Capture the cell that displays the provided text and extract its (X, Y) central coordinate. 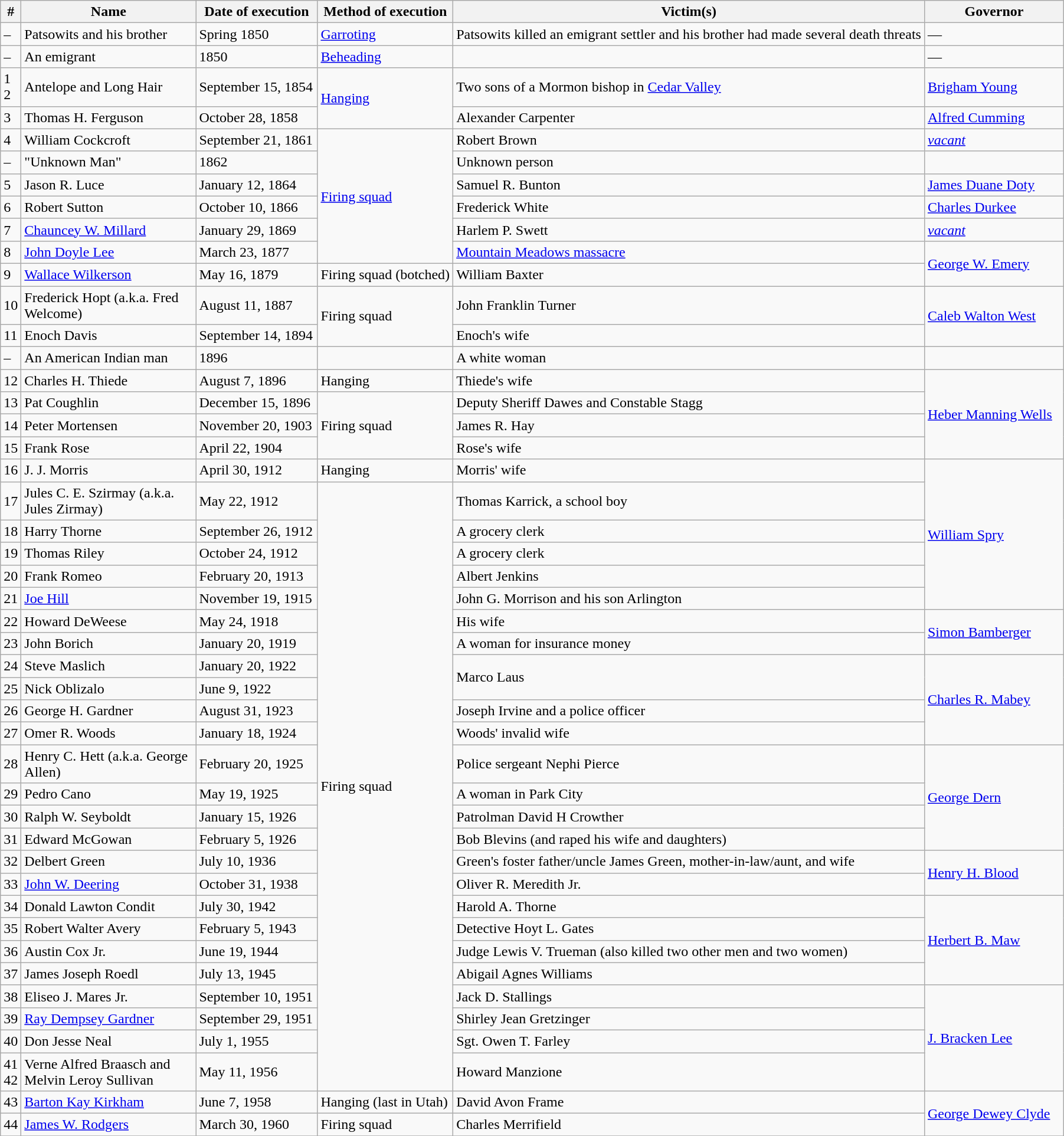
Victim(s) (689, 12)
His wife (689, 621)
Garroting (385, 34)
March 30, 1960 (257, 1125)
Firing squad (botched) (385, 274)
Shirley Jean Gretzinger (689, 1019)
John Doyle Lee (109, 252)
35 (11, 929)
Mountain Meadows massacre (689, 252)
Verne Alfred Braasch and Melvin Leroy Sullivan (109, 1072)
Alexander Carpenter (689, 117)
11 (11, 336)
29 (11, 794)
15 (11, 448)
Enoch's wife (689, 336)
Austin Cox Jr. (109, 951)
November 19, 1915 (257, 598)
Donald Lawton Condit (109, 906)
Two sons of a Mormon bishop in Cedar Valley (689, 87)
Date of execution (257, 12)
Wallace Wilkerson (109, 274)
Pedro Cano (109, 794)
Nick Oblizalo (109, 689)
Morris' wife (689, 470)
January 29, 1869 (257, 230)
September 21, 1861 (257, 140)
An emigrant (109, 57)
Detective Hoyt L. Gates (689, 929)
Howard DeWeese (109, 621)
May 16, 1879 (257, 274)
Beheading (385, 57)
Charles R. Mabey (994, 699)
May 24, 1918 (257, 621)
Harlem P. Swett (689, 230)
Charles Durkee (994, 207)
January 12, 1864 (257, 185)
June 9, 1922 (257, 689)
January 20, 1919 (257, 643)
May 22, 1912 (257, 500)
1862 (257, 162)
Bob Blevins (and raped his wife and daughters) (689, 839)
Enoch Davis (109, 336)
19 (11, 554)
Caleb Walton West (994, 316)
February 5, 1943 (257, 929)
Abigail Agnes Williams (689, 974)
30 (11, 817)
10 (11, 305)
24 (11, 666)
Peter Mortensen (109, 425)
May 19, 1925 (257, 794)
# (11, 12)
June 19, 1944 (257, 951)
17 (11, 500)
Herbert B. Maw (994, 940)
Ralph W. Seyboldt (109, 817)
Robert Brown (689, 140)
Jason R. Luce (109, 185)
27 (11, 734)
26 (11, 711)
William Baxter (689, 274)
Method of execution (385, 12)
George Dern (994, 798)
33 (11, 884)
George H. Gardner (109, 711)
Simon Bamberger (994, 632)
April 30, 1912 (257, 470)
Green's foster father/uncle James Green, mother-in-law/aunt, and wife (689, 862)
40 (11, 1041)
25 (11, 689)
August 31, 1923 (257, 711)
October 28, 1858 (257, 117)
William Cockcroft (109, 140)
Patsowits killed an emigrant settler and his brother had made several death threats (689, 34)
George Dewey Clyde (994, 1114)
4 (11, 140)
May 11, 1956 (257, 1072)
Antelope and Long Hair (109, 87)
October 31, 1938 (257, 884)
Don Jesse Neal (109, 1041)
Delbert Green (109, 862)
Unknown person (689, 162)
June 7, 1958 (257, 1102)
1850 (257, 57)
5 (11, 185)
6 (11, 207)
Spring 1850 (257, 34)
3 (11, 117)
Judge Lewis V. Trueman (also killed two other men and two women) (689, 951)
Patrolman David H Crowther (689, 817)
January 20, 1922 (257, 666)
September 14, 1894 (257, 336)
A white woman (689, 358)
20 (11, 576)
John Borich (109, 643)
Pat Coughlin (109, 403)
October 24, 1912 (257, 554)
J. J. Morris (109, 470)
William Spry (994, 535)
September 26, 1912 (257, 531)
September 15, 1854 (257, 87)
David Avon Frame (689, 1102)
43 (11, 1102)
Jules C. E. Szirmay (a.k.a. Jules Zirmay) (109, 500)
Ray Dempsey Gardner (109, 1019)
April 22, 1904 (257, 448)
31 (11, 839)
Eliseo J. Mares Jr. (109, 996)
14 (11, 425)
23 (11, 643)
34 (11, 906)
28 (11, 764)
8 (11, 252)
August 11, 1887 (257, 305)
September 29, 1951 (257, 1019)
A woman for insurance money (689, 643)
36 (11, 951)
February 20, 1925 (257, 764)
James Duane Doty (994, 185)
John G. Morrison and his son Arlington (689, 598)
September 10, 1951 (257, 996)
4142 (11, 1072)
Henry C. Hett (a.k.a. George Allen) (109, 764)
Joe Hill (109, 598)
Heber Manning Wells (994, 414)
James R. Hay (689, 425)
Patsowits and his brother (109, 34)
A woman in Park City (689, 794)
Thomas Riley (109, 554)
Brigham Young (994, 87)
Omer R. Woods (109, 734)
James W. Rodgers (109, 1125)
9 (11, 274)
July 1, 1955 (257, 1041)
37 (11, 974)
Deputy Sheriff Dawes and Constable Stagg (689, 403)
44 (11, 1125)
January 15, 1926 (257, 817)
Police sergeant Nephi Pierce (689, 764)
Frank Romeo (109, 576)
22 (11, 621)
Sgt. Owen T. Farley (689, 1041)
Howard Manzione (689, 1072)
July 13, 1945 (257, 974)
February 5, 1926 (257, 839)
Robert Sutton (109, 207)
Charles H. Thiede (109, 381)
Woods' invalid wife (689, 734)
32 (11, 862)
Frederick Hopt (a.k.a. Fred Welcome) (109, 305)
"Unknown Man" (109, 162)
February 20, 1913 (257, 576)
Frederick White (689, 207)
James Joseph Roedl (109, 974)
Frank Rose (109, 448)
39 (11, 1019)
13 (11, 403)
Jack D. Stallings (689, 996)
Marco Laus (689, 677)
December 15, 1896 (257, 403)
7 (11, 230)
July 30, 1942 (257, 906)
Alfred Cumming (994, 117)
Barton Kay Kirkham (109, 1102)
Charles Merrifield (689, 1125)
November 20, 1903 (257, 425)
Samuel R. Bunton (689, 185)
Harold A. Thorne (689, 906)
Thomas Karrick, a school boy (689, 500)
Governor (994, 12)
Chauncey W. Millard (109, 230)
Joseph Irvine and a police officer (689, 711)
January 18, 1924 (257, 734)
March 23, 1877 (257, 252)
Edward McGowan (109, 839)
1896 (257, 358)
16 (11, 470)
August 7, 1896 (257, 381)
John Franklin Turner (689, 305)
38 (11, 996)
Thomas H. Ferguson (109, 117)
Thiede's wife (689, 381)
Rose's wife (689, 448)
Albert Jenkins (689, 576)
Henry H. Blood (994, 873)
An American Indian man (109, 358)
21 (11, 598)
Hanging (last in Utah) (385, 1102)
Robert Walter Avery (109, 929)
Name (109, 12)
George W. Emery (994, 263)
John W. Deering (109, 884)
Harry Thorne (109, 531)
Steve Maslich (109, 666)
J. Bracken Lee (994, 1037)
July 10, 1936 (257, 862)
18 (11, 531)
Oliver R. Meredith Jr. (689, 884)
October 10, 1866 (257, 207)
